Extract the [X, Y] coordinate from the center of the cell holding the provided text.  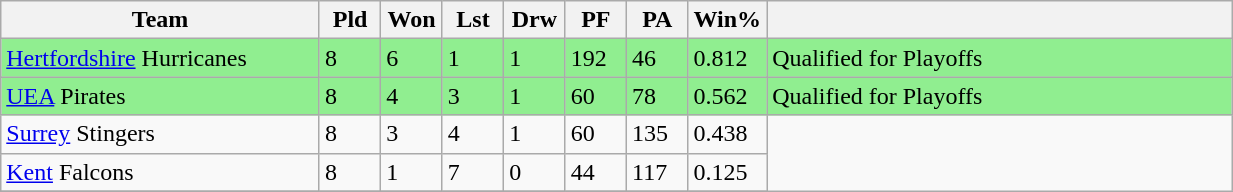
78 [658, 96]
Surrey Stingers [160, 134]
0.812 [728, 58]
0 [534, 172]
46 [658, 58]
Win% [728, 20]
6 [412, 58]
135 [658, 134]
192 [596, 58]
7 [472, 172]
UEA Pirates [160, 96]
Team [160, 20]
0.125 [728, 172]
44 [596, 172]
Drw [534, 20]
0.438 [728, 134]
Kent Falcons [160, 172]
117 [658, 172]
PA [658, 20]
Won [412, 20]
Hertfordshire Hurricanes [160, 58]
Pld [350, 20]
0.562 [728, 96]
PF [596, 20]
Lst [472, 20]
